Extract the (X, Y) coordinate from the center of the cell holding the provided text.  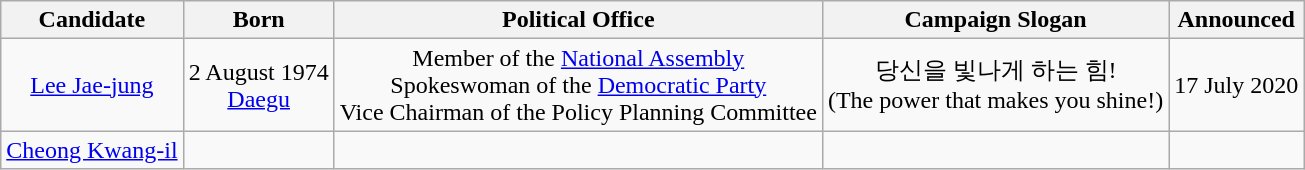
17 July 2020 (1236, 85)
Cheong Kwang-il (92, 150)
Candidate (92, 20)
Campaign Slogan (995, 20)
Announced (1236, 20)
Political Office (578, 20)
Born (258, 20)
2 August 1974Daegu (258, 85)
Member of the National Assembly Spokeswoman of the Democratic Party Vice Chairman of the Policy Planning Committee (578, 85)
당신을 빛나게 하는 힘!(The power that makes you shine!) (995, 85)
Lee Jae-jung (92, 85)
